Search for the cell housing the specified text and yield its (x, y) center coordinate. 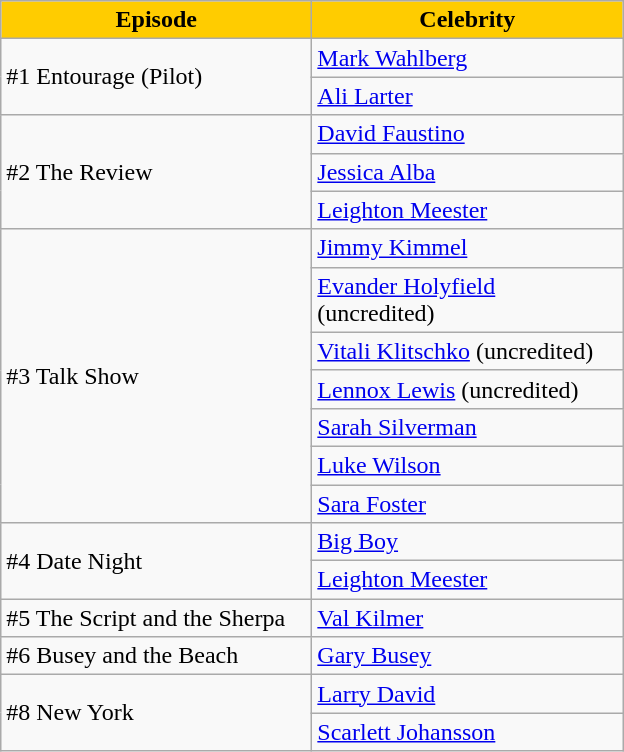
Sarah Silverman (468, 427)
#2 The Review (156, 172)
Evander Holyfield (uncredited) (468, 300)
Episode (156, 20)
Scarlett Johansson (468, 732)
Gary Busey (468, 656)
Larry David (468, 694)
#4 Date Night (156, 561)
Celebrity (468, 20)
Jimmy Kimmel (468, 248)
#8 New York (156, 713)
Sara Foster (468, 503)
Ali Larter (468, 96)
#3 Talk Show (156, 376)
Big Boy (468, 542)
Vitali Klitschko (uncredited) (468, 351)
#1 Entourage (Pilot) (156, 77)
Mark Wahlberg (468, 58)
Luke Wilson (468, 465)
#5 The Script and the Sherpa (156, 618)
Jessica Alba (468, 172)
#6 Busey and the Beach (156, 656)
Lennox Lewis (uncredited) (468, 389)
David Faustino (468, 134)
Val Kilmer (468, 618)
